Detect which cell encompasses the target text, then output its [X, Y] center coordinate. 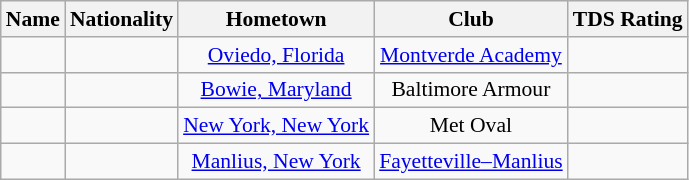
Baltimore Armour [471, 90]
Fayetteville–Manlius [471, 162]
Montverde Academy [471, 55]
Met Oval [471, 126]
Hometown [276, 19]
Oviedo, Florida [276, 55]
New York, New York [276, 126]
Name [33, 19]
Bowie, Maryland [276, 90]
Club [471, 19]
Manlius, New York [276, 162]
TDS Rating [628, 19]
Nationality [122, 19]
